Capture the cell that displays the provided text and extract its [x, y] central coordinate. 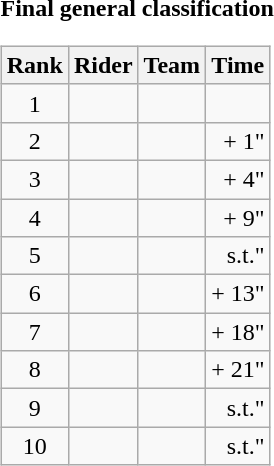
10 [34, 446]
4 [34, 217]
8 [34, 370]
6 [34, 294]
+ 1" [238, 141]
Time [238, 65]
+ 18" [238, 332]
2 [34, 141]
+ 9" [238, 217]
Team [172, 65]
Rider [103, 65]
Rank [34, 65]
5 [34, 256]
+ 13" [238, 294]
+ 21" [238, 370]
7 [34, 332]
1 [34, 103]
3 [34, 179]
+ 4" [238, 179]
9 [34, 408]
